Return the [X, Y] coordinate for the center point of the cell that contains the specified text.  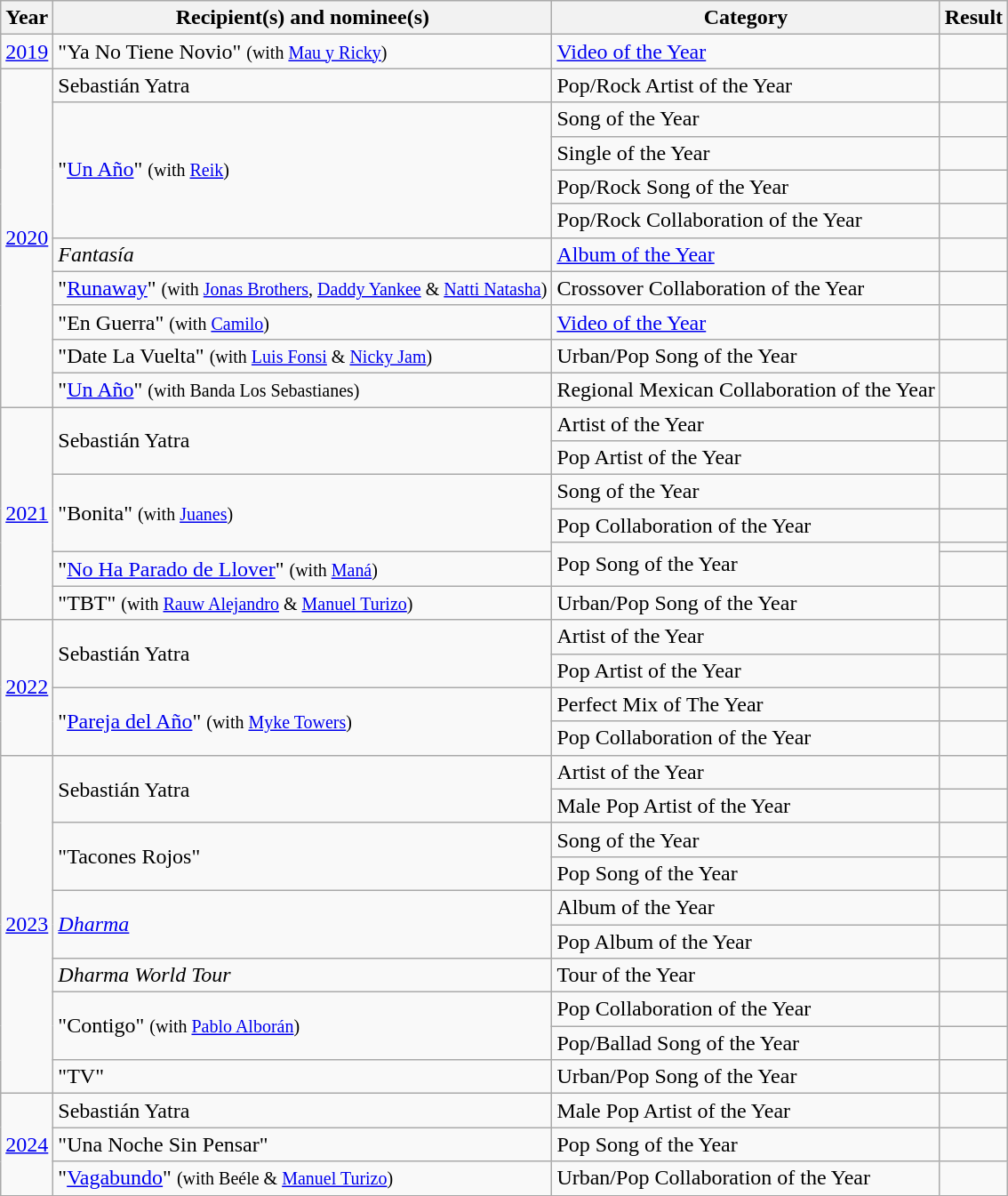
"Ya No Tiene Novio" (with Mau y Ricky) [302, 52]
"No Ha Parado de Llover" (with Maná) [302, 569]
Pop Album of the Year [746, 942]
2021 [27, 514]
"Contigo" (with Pablo Alborán) [302, 1026]
"Un Año" (with Banda Los Sebastianes) [302, 389]
Pop/Ballad Song of the Year [746, 1043]
Pop/Rock Song of the Year [746, 187]
Category [746, 18]
Pop/Rock Artist of the Year [746, 85]
2023 [27, 925]
"Vagabundo" (with Beéle & Manuel Turizo) [302, 1178]
Pop/Rock Collaboration of the Year [746, 221]
Result [973, 18]
"Una Noche Sin Pensar" [302, 1144]
"Un Año" (with Reik) [302, 170]
"TV" [302, 1077]
2019 [27, 52]
Single of the Year [746, 153]
Regional Mexican Collaboration of the Year [746, 389]
2024 [27, 1144]
Dharma [302, 924]
"Date La Vuelta" (with Luis Fonsi & Nicky Jam) [302, 356]
"Tacones Rojos" [302, 856]
Fantasía [302, 254]
"Bonita" (with Juanes) [302, 514]
"Runaway" (with Jonas Brothers, Daddy Yankee & Natti Natasha) [302, 288]
Dharma World Tour [302, 975]
"TBT" (with Rauw Alejandro & Manuel Turizo) [302, 603]
Year [27, 18]
"En Guerra" (with Camilo) [302, 322]
Recipient(s) and nominee(s) [302, 18]
2022 [27, 687]
Urban/Pop Collaboration of the Year [746, 1178]
Tour of the Year [746, 975]
Perfect Mix of The Year [746, 704]
2020 [27, 238]
Crossover Collaboration of the Year [746, 288]
"Pareja del Año" (with Myke Towers) [302, 721]
